Identify which cell holds the provided text, then report its (x, y) central coordinate. 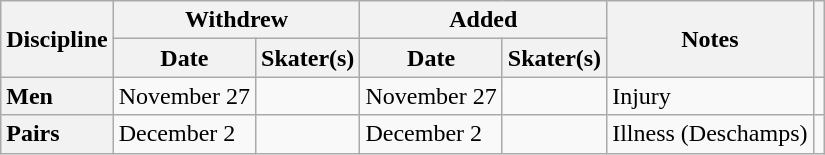
Added (484, 20)
Men (57, 96)
Withdrew (236, 20)
Injury (710, 96)
Pairs (57, 134)
Notes (710, 39)
Discipline (57, 39)
Illness (Deschamps) (710, 134)
